Return [x, y] of the center of cell containing provided text 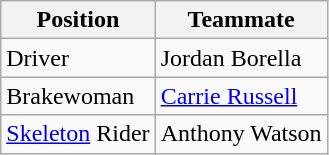
Driver [78, 58]
Skeleton Rider [78, 134]
Brakewoman [78, 96]
Position [78, 20]
Teammate [241, 20]
Anthony Watson [241, 134]
Carrie Russell [241, 96]
Jordan Borella [241, 58]
